From the cell containing the given text, extract its center point as [x, y] coordinate. 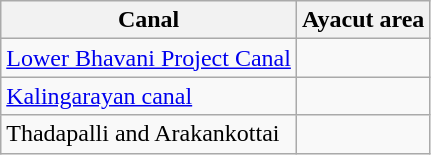
Canal [149, 20]
Ayacut area [362, 20]
Kalingarayan canal [149, 96]
Thadapalli and Arakankottai [149, 134]
Lower Bhavani Project Canal [149, 58]
